Extract the (x, y) coordinate from the center of the cell holding the provided text.  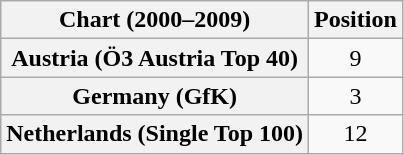
9 (356, 58)
Chart (2000–2009) (155, 20)
3 (356, 96)
Netherlands (Single Top 100) (155, 134)
Position (356, 20)
Austria (Ö3 Austria Top 40) (155, 58)
12 (356, 134)
Germany (GfK) (155, 96)
